Determine the (x, y) coordinate at the center of the cell enclosing the given text.  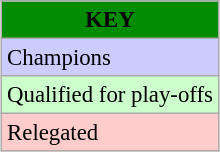
KEY (110, 20)
Champions (110, 57)
Relegated (110, 133)
Qualified for play-offs (110, 95)
